Capture the cell that displays the provided text and extract its [X, Y] central coordinate. 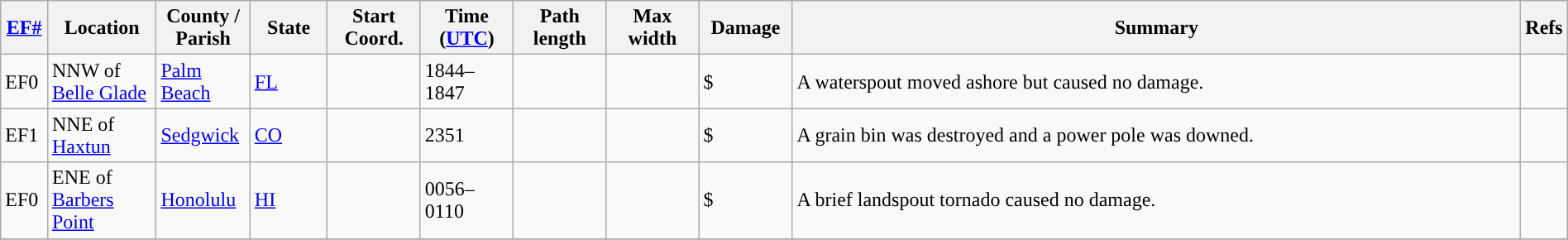
Path length [560, 28]
State [289, 28]
ENE of Barbers Point [101, 200]
Sedgwick [203, 136]
CO [289, 136]
Damage [746, 28]
EF# [25, 28]
EF1 [25, 136]
A waterspout moved ashore but caused no damage. [1156, 81]
Max width [653, 28]
NNE of Haxtun [101, 136]
A brief landspout tornado caused no damage. [1156, 200]
NNW of Belle Glade [101, 81]
Summary [1156, 28]
Refs [1545, 28]
Start Coord. [374, 28]
0056–0110 [466, 200]
Honolulu [203, 200]
Palm Beach [203, 81]
Time (UTC) [466, 28]
Location [101, 28]
FL [289, 81]
A grain bin was destroyed and a power pole was downed. [1156, 136]
HI [289, 200]
2351 [466, 136]
County / Parish [203, 28]
1844–1847 [466, 81]
